Return the [x, y] coordinate for the center point of the cell that contains the specified text.  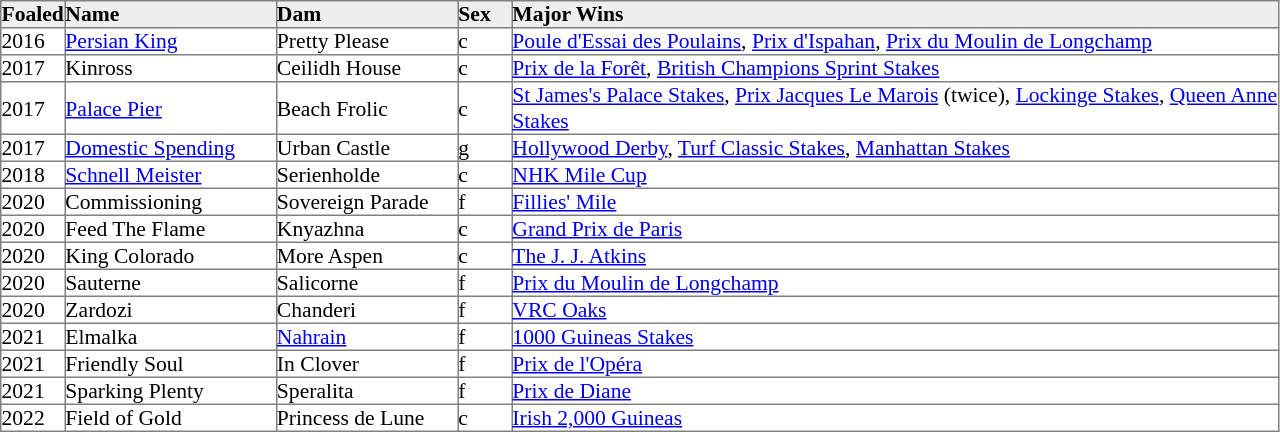
More Aspen [367, 256]
Hollywood Derby, Turf Classic Stakes, Manhattan Stakes [895, 148]
St James's Palace Stakes, Prix Jacques Le Marois (twice), Lockinge Stakes, Queen Anne Stakes [895, 108]
Palace Pier [171, 108]
Domestic Spending [171, 148]
Princess de Lune [367, 418]
NHK Mile Cup [895, 174]
Persian King [171, 42]
2018 [33, 174]
Speralita [367, 390]
Sex [485, 14]
2016 [33, 42]
Beach Frolic [367, 108]
Name [171, 14]
Major Wins [895, 14]
Knyazhna [367, 228]
Kinross [171, 68]
Irish 2,000 Guineas [895, 418]
VRC Oaks [895, 310]
Feed The Flame [171, 228]
g [485, 148]
Chanderi [367, 310]
Commissioning [171, 202]
Prix du Moulin de Longchamp [895, 282]
1000 Guineas Stakes [895, 336]
Zardozi [171, 310]
Serienholde [367, 174]
Urban Castle [367, 148]
Pretty Please [367, 42]
Salicorne [367, 282]
Sovereign Parade [367, 202]
Dam [367, 14]
The J. J. Atkins [895, 256]
Grand Prix de Paris [895, 228]
Schnell Meister [171, 174]
Poule d'Essai des Poulains, Prix d'Ispahan, Prix du Moulin de Longchamp [895, 42]
Nahrain [367, 336]
Prix de Diane [895, 390]
In Clover [367, 364]
Sparking Plenty [171, 390]
King Colorado [171, 256]
Foaled [33, 14]
Sauterne [171, 282]
Friendly Soul [171, 364]
Fillies' Mile [895, 202]
Ceilidh House [367, 68]
Field of Gold [171, 418]
Prix de l'Opéra [895, 364]
2022 [33, 418]
Elmalka [171, 336]
Prix de la Forêt, British Champions Sprint Stakes [895, 68]
